Return [x, y] of the center of cell containing provided text 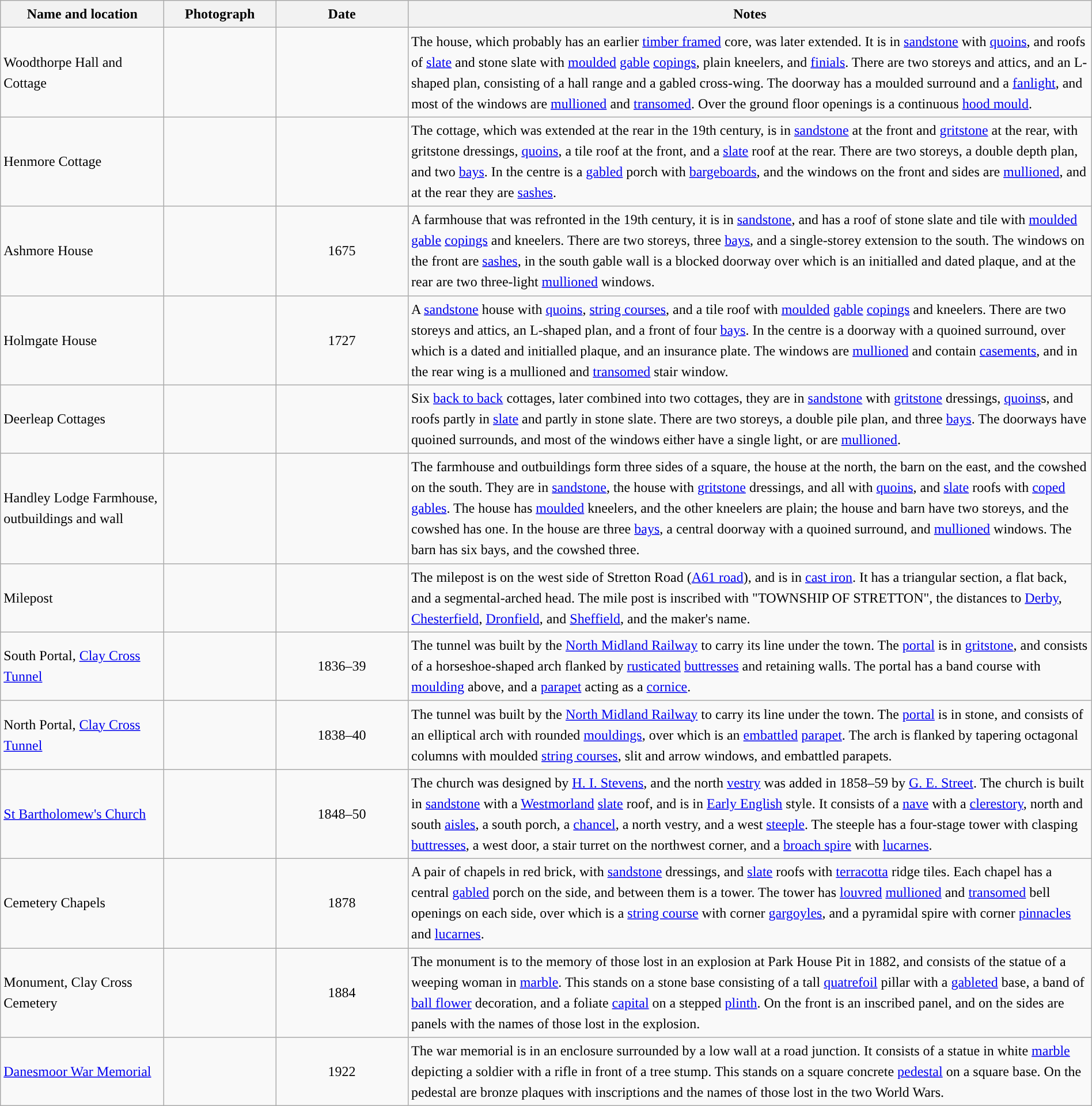
Milepost [82, 598]
Monument, Clay Cross Cemetery [82, 993]
Deerleap Cottages [82, 419]
1922 [342, 1071]
1878 [342, 903]
1675 [342, 251]
South Portal, Clay Cross Tunnel [82, 666]
1838–40 [342, 735]
Holmgate House [82, 340]
St Bartholomew's Church [82, 813]
Date [342, 14]
Woodthorpe Hall and Cottage [82, 73]
1848–50 [342, 813]
Handley Lodge Farmhouse, outbuildings and wall [82, 508]
Notes [750, 14]
Henmore Cottage [82, 161]
1836–39 [342, 666]
1884 [342, 993]
Name and location [82, 14]
Ashmore House [82, 251]
North Portal, Clay Cross Tunnel [82, 735]
1727 [342, 340]
Cemetery Chapels [82, 903]
Danesmoor War Memorial [82, 1071]
Photograph [220, 14]
